From the cell containing the given text, extract its center point as (X, Y) coordinate. 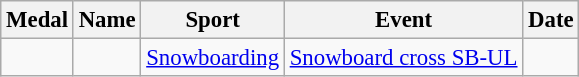
Event (403, 20)
Snowboard cross SB-UL (403, 58)
Name (107, 20)
Sport (212, 20)
Date (551, 20)
Medal (38, 20)
Snowboarding (212, 58)
